Detect which cell encompasses the target text, then output its [x, y] center coordinate. 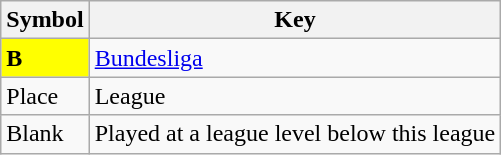
B [45, 58]
Place [45, 96]
Bundesliga [295, 58]
Played at a league level below this league [295, 134]
Blank [45, 134]
Symbol [45, 20]
Key [295, 20]
League [295, 96]
